Scan for the cell matching the given text and deliver its [X, Y] coordinate at center. 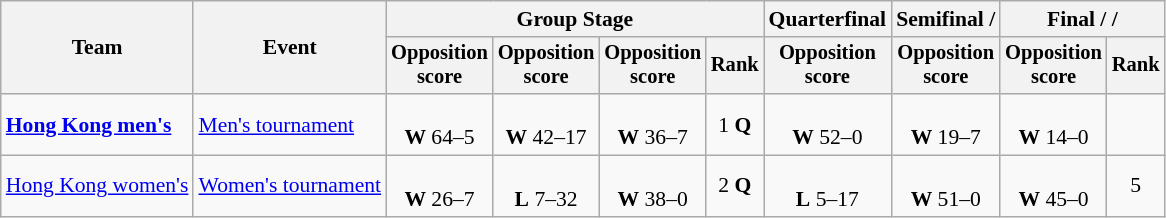
Group Stage [574, 19]
Team [98, 48]
5 [1136, 186]
W 38–0 [652, 186]
Hong Kong women's [98, 186]
Men's tournament [290, 124]
W 19–7 [946, 124]
L 5–17 [828, 186]
W 14–0 [1054, 124]
Semifinal / [946, 19]
W 64–5 [440, 124]
Quarterfinal [828, 19]
Hong Kong men's [98, 124]
W 36–7 [652, 124]
2 Q [735, 186]
W 42–17 [546, 124]
Women's tournament [290, 186]
Final / / [1082, 19]
W 26–7 [440, 186]
W 51–0 [946, 186]
L 7–32 [546, 186]
Event [290, 48]
1 Q [735, 124]
W 45–0 [1054, 186]
W 52–0 [828, 124]
